Return the (x, y) coordinate for the center point of the cell that contains the specified text.  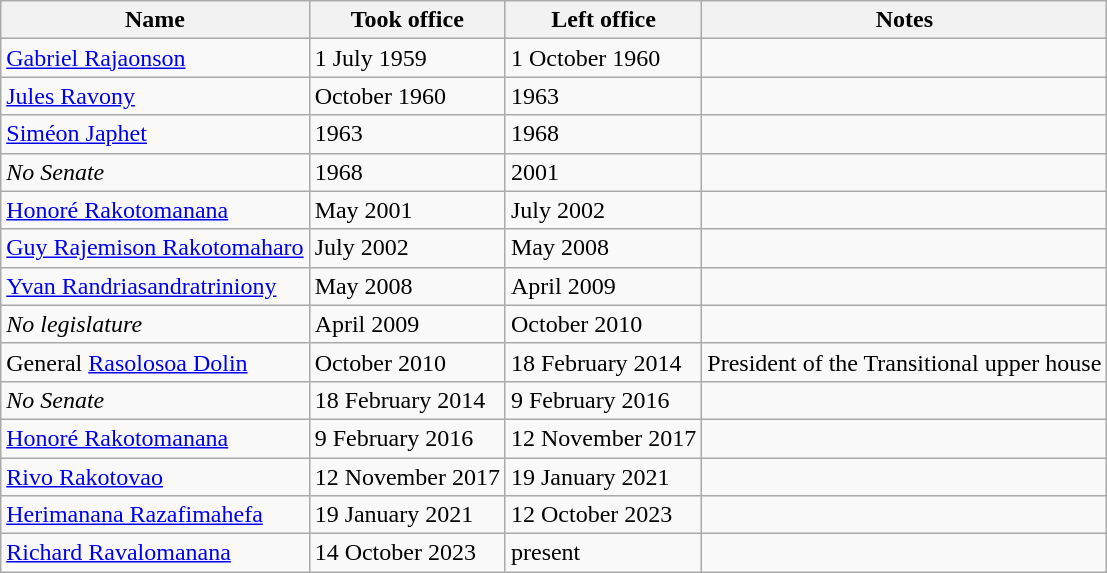
Left office (603, 20)
1 July 1959 (407, 58)
Yvan Randriasandratriniony (155, 286)
May 2001 (407, 210)
Richard Ravalomanana (155, 553)
Gabriel Rajaonson (155, 58)
Rivo Rakotovao (155, 477)
No legislature (155, 324)
October 1960 (407, 96)
General Rasolosoa Dolin (155, 362)
Jules Ravony (155, 96)
Guy Rajemison Rakotomaharo (155, 248)
present (603, 553)
Siméon Japhet (155, 134)
12 October 2023 (603, 515)
Took office (407, 20)
Notes (904, 20)
President of the Transitional upper house (904, 362)
1 October 1960 (603, 58)
Herimanana Razafimahefa (155, 515)
Name (155, 20)
2001 (603, 172)
14 October 2023 (407, 553)
